Return the (X, Y) coordinate for the center point of the cell that contains the specified text.  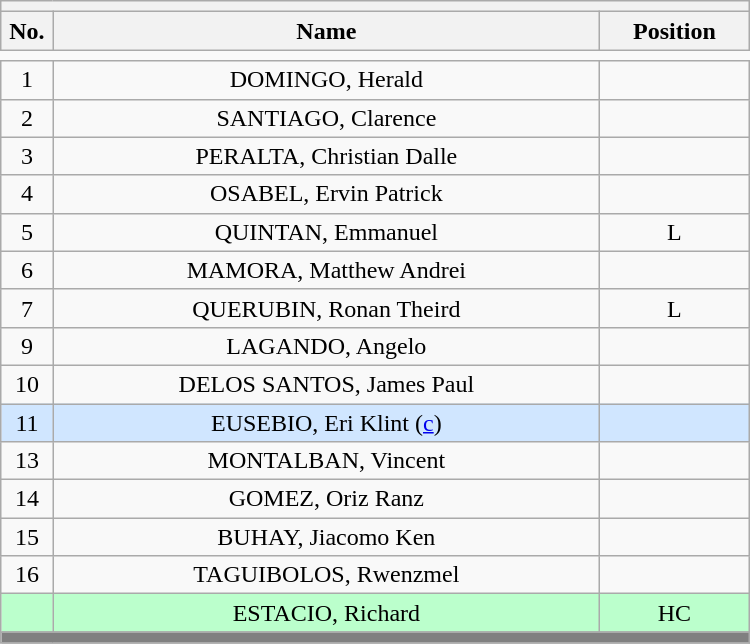
ESTACIO, Richard (326, 613)
QUERUBIN, Ronan Theird (326, 308)
2 (27, 118)
GOMEZ, Oriz Ranz (326, 499)
LAGANDO, Angelo (326, 346)
15 (27, 537)
Position (675, 31)
DELOS SANTOS, James Paul (326, 384)
EUSEBIO, Eri Klint (c) (326, 423)
13 (27, 461)
4 (27, 194)
5 (27, 232)
MONTALBAN, Vincent (326, 461)
6 (27, 270)
1 (27, 80)
DOMINGO, Herald (326, 80)
10 (27, 384)
MAMORA, Matthew Andrei (326, 270)
11 (27, 423)
BUHAY, Jiacomo Ken (326, 537)
16 (27, 575)
No. (27, 31)
9 (27, 346)
14 (27, 499)
7 (27, 308)
Name (326, 31)
QUINTAN, Emmanuel (326, 232)
3 (27, 156)
TAGUIBOLOS, Rwenzmel (326, 575)
HC (675, 613)
PERALTA, Christian Dalle (326, 156)
SANTIAGO, Clarence (326, 118)
OSABEL, Ervin Patrick (326, 194)
